Determine the [X, Y] coordinate at the center of the cell enclosing the given text.  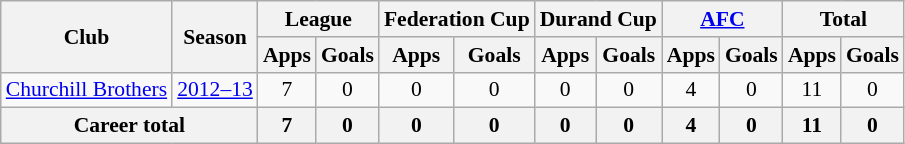
Season [215, 36]
AFC [722, 19]
Career total [130, 126]
2012–13 [215, 90]
Total [844, 19]
League [318, 19]
Durand Cup [598, 19]
Club [86, 36]
Churchill Brothers [86, 90]
Federation Cup [457, 19]
